Locate the cell with the specified text and output its (x, y) center coordinate. 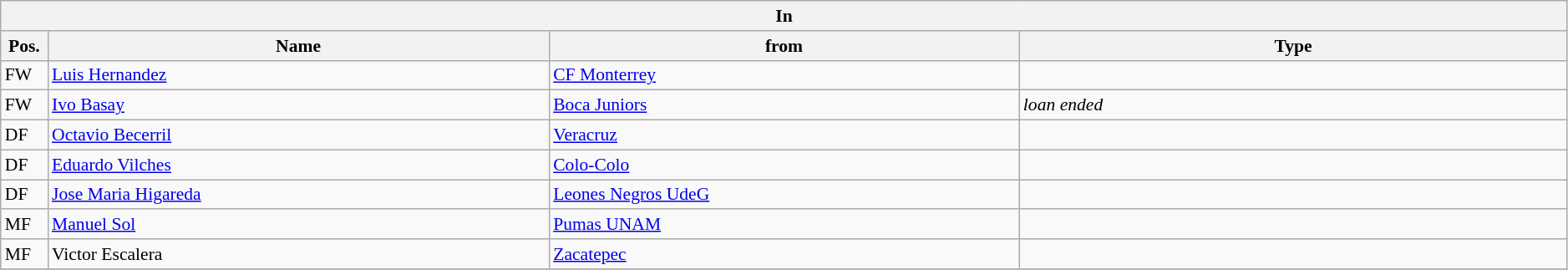
Pumas UNAM (784, 225)
Ivo Basay (298, 105)
Victor Escalera (298, 254)
Veracruz (784, 135)
Manuel Sol (298, 225)
Boca Juniors (784, 105)
loan ended (1293, 105)
Octavio Becerril (298, 135)
In (784, 16)
from (784, 46)
Zacatepec (784, 254)
Type (1293, 46)
CF Monterrey (784, 75)
Luis Hernandez (298, 75)
Leones Negros UdeG (784, 195)
Pos. (24, 46)
Eduardo Vilches (298, 165)
Colo-Colo (784, 165)
Name (298, 46)
Jose Maria Higareda (298, 195)
